Identify which cell holds the provided text, then report its (X, Y) central coordinate. 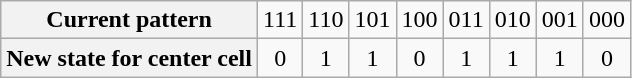
011 (466, 20)
New state for center cell (130, 58)
100 (420, 20)
110 (326, 20)
111 (280, 20)
101 (372, 20)
000 (606, 20)
001 (560, 20)
010 (512, 20)
Current pattern (130, 20)
